Extract the (X, Y) coordinate from the center of the cell holding the provided text.  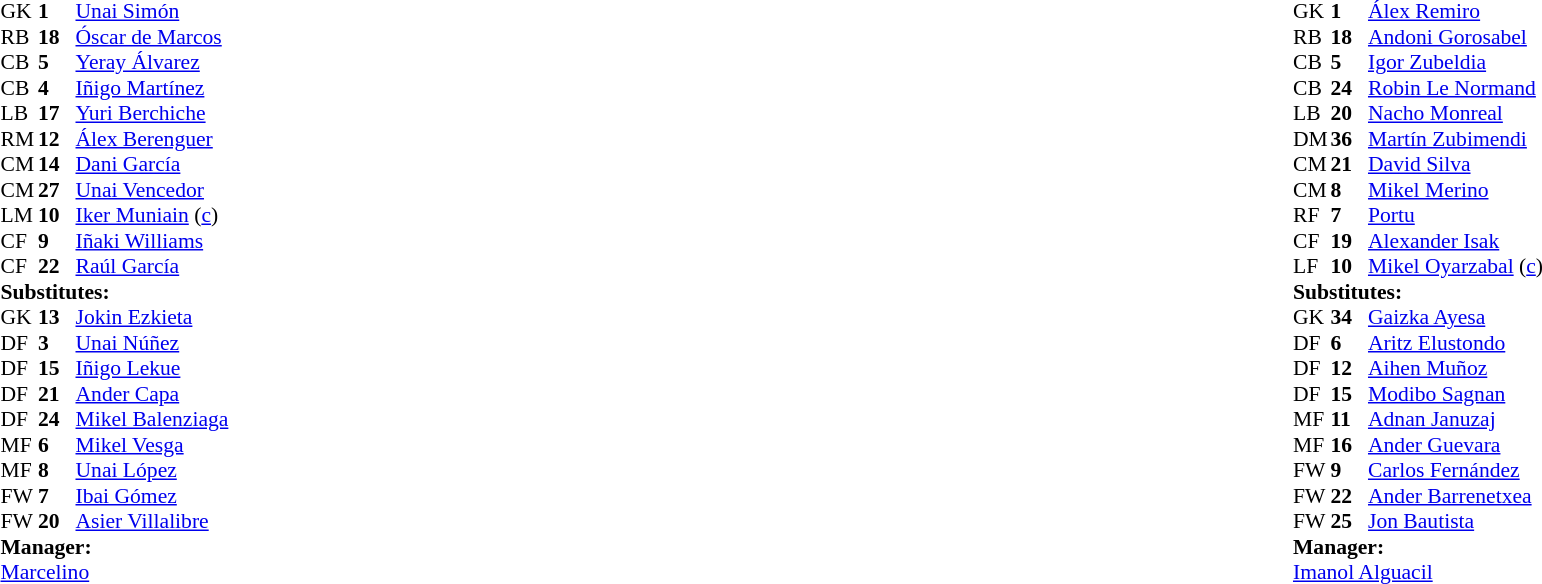
Iñigo Martínez (152, 88)
16 (1349, 445)
RF (1312, 215)
Asier Villalibre (152, 521)
Unai Vencedor (152, 190)
25 (1349, 521)
11 (1349, 419)
Ibai Gómez (152, 496)
17 (57, 113)
Óscar de Marcos (152, 37)
Yeray Álvarez (152, 63)
3 (57, 343)
19 (1349, 241)
Iñaki Williams (152, 241)
DM (1312, 139)
RM (19, 139)
Unai Núñez (152, 343)
Yuri Berchiche (152, 113)
Unai López (152, 471)
Mikel Balenziaga (152, 419)
Jokin Ezkieta (152, 317)
LF (1312, 267)
34 (1349, 317)
Substitutes: (114, 292)
Manager: (114, 547)
LM (19, 215)
Iker Muniain (c) (152, 215)
27 (57, 190)
14 (57, 165)
4 (57, 88)
Mikel Vesga (152, 445)
Iñigo Lekue (152, 369)
Álex Berenguer (152, 139)
36 (1349, 139)
Ander Capa (152, 394)
13 (57, 317)
Raúl García (152, 267)
Dani García (152, 165)
